For the text-containing cell, return its midpoint in (x, y) coordinate format. 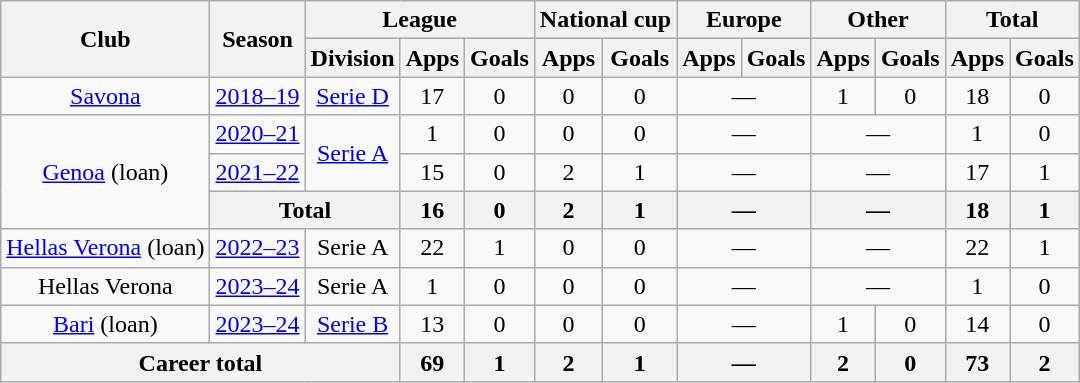
Bari (loan) (106, 324)
2022–23 (258, 248)
Division (352, 58)
Career total (200, 362)
Savona (106, 96)
Hellas Verona (106, 286)
League (420, 20)
Genoa (loan) (106, 172)
Europe (744, 20)
National cup (605, 20)
Serie D (352, 96)
Hellas Verona (loan) (106, 248)
73 (977, 362)
15 (432, 172)
13 (432, 324)
2021–22 (258, 172)
Other (878, 20)
69 (432, 362)
Season (258, 39)
14 (977, 324)
2020–21 (258, 134)
16 (432, 210)
2018–19 (258, 96)
Serie B (352, 324)
Club (106, 39)
